Return the [x, y] coordinate for the center point of the cell that contains the specified text.  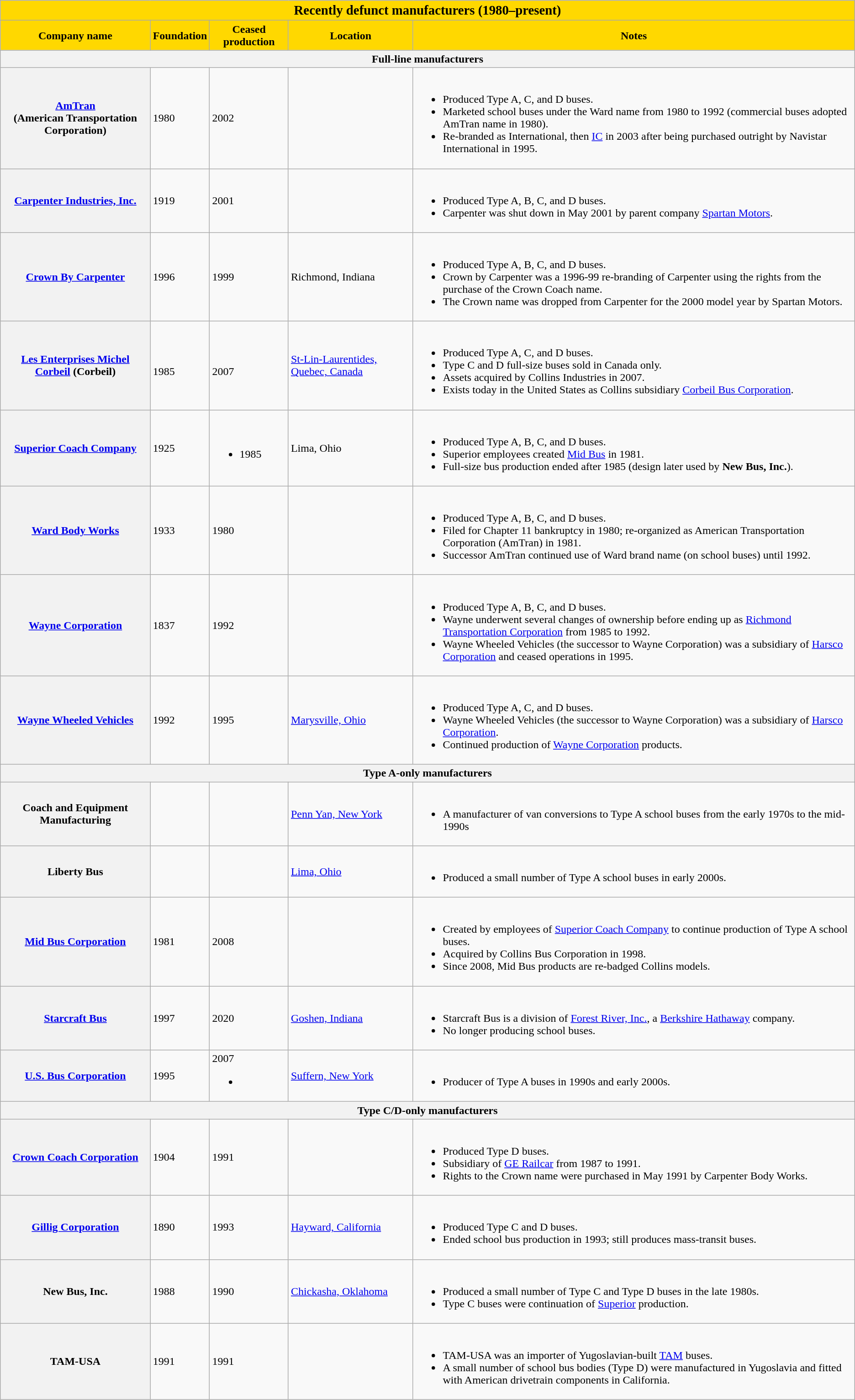
Starcraft Bus is a division of Forest River, Inc., a Berkshire Hathaway company.No longer producing school buses. [634, 1018]
Ward Body Works [75, 530]
Type A-only manufacturers [427, 773]
Location [351, 36]
Goshen, Indiana [351, 1018]
Produced Type A, B, C, and D buses.Carpenter was shut down in May 2001 by parent company Spartan Motors. [634, 201]
1997 [180, 1018]
New Bus, Inc. [75, 1291]
1990 [249, 1291]
2008 [249, 942]
1904 [180, 1157]
Producer of Type A buses in 1990s and early 2000s. [634, 1076]
Foundation [180, 36]
Recently defunct manufacturers (1980–present) [427, 11]
Liberty Bus [75, 872]
2001 [249, 201]
1993 [249, 1227]
Coach and Equipment Manufacturing [75, 814]
Carpenter Industries, Inc. [75, 201]
1933 [180, 530]
Penn Yan, New York [351, 814]
2002 [249, 118]
Suffern, New York [351, 1076]
U.S. Bus Corporation [75, 1076]
1837 [180, 625]
1890 [180, 1227]
Produced Type D buses.Subsidiary of GE Railcar from 1987 to 1991.Rights to the Crown name were purchased in May 1991 by Carpenter Body Works. [634, 1157]
St-Lin-Laurentides, Quebec, Canada [351, 365]
Produced a small number of Type C and Type D buses in the late 1980s.Type C buses were continuation of Superior production. [634, 1291]
Wayne Corporation [75, 625]
Superior Coach Company [75, 448]
Crown By Carpenter [75, 277]
1981 [180, 942]
Notes [634, 36]
Chickasha, Oklahoma [351, 1291]
Hayward, California [351, 1227]
Type C/D-only manufacturers [427, 1110]
1919 [180, 201]
2020 [249, 1018]
Produced Type C and D buses.Ended school bus production in 1993; still produces mass-transit buses. [634, 1227]
Richmond, Indiana [351, 277]
1988 [180, 1291]
A manufacturer of van conversions to Type A school buses from the early 1970s to the mid-1990s [634, 814]
Full-line manufacturers [427, 59]
Marysville, Ohio [351, 720]
AmTran (American Transportation Corporation) [75, 118]
TAM-USA [75, 1361]
1999 [249, 277]
Gillig Corporation [75, 1227]
Company name [75, 36]
1925 [180, 448]
Mid Bus Corporation [75, 942]
Wayne Wheeled Vehicles [75, 720]
Starcraft Bus [75, 1018]
Ceased production [249, 36]
Produced a small number of Type A school buses in early 2000s. [634, 872]
1996 [180, 277]
Crown Coach Corporation [75, 1157]
Les Enterprises Michel Corbeil (Corbeil) [75, 365]
